Locate the cell with the specified text and output its [X, Y] center coordinate. 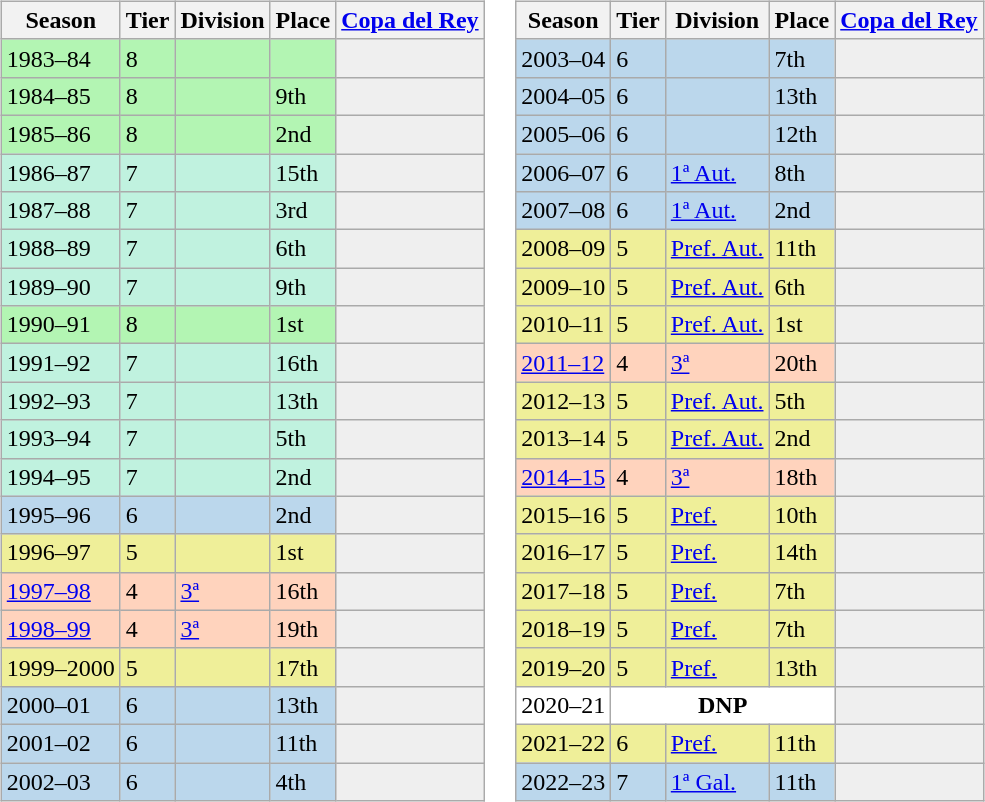
2013–14 [564, 439]
2004–05 [564, 96]
2001–02 [60, 743]
14th [802, 553]
17th [303, 667]
1986–87 [60, 173]
1983–84 [60, 58]
1990–91 [60, 325]
2021–22 [564, 743]
1988–89 [60, 249]
2012–13 [564, 401]
2014–15 [564, 477]
3rd [303, 211]
1989–90 [60, 287]
1998–99 [60, 629]
2010–11 [564, 325]
1991–92 [60, 363]
2007–08 [564, 211]
2018–19 [564, 629]
2019–20 [564, 667]
10th [802, 515]
2022–23 [564, 781]
20th [802, 363]
2000–01 [60, 705]
4th [303, 781]
15th [303, 173]
2003–04 [564, 58]
1994–95 [60, 477]
1984–85 [60, 96]
1995–96 [60, 515]
1987–88 [60, 211]
2017–18 [564, 591]
1993–94 [60, 439]
2009–10 [564, 287]
1ª Gal. [717, 781]
2016–17 [564, 553]
2015–16 [564, 515]
19th [303, 629]
1992–93 [60, 401]
2002–03 [60, 781]
1996–97 [60, 553]
18th [802, 477]
DNP [723, 705]
12th [802, 134]
2005–06 [564, 134]
2006–07 [564, 173]
1999–2000 [60, 667]
8th [802, 173]
1985–86 [60, 134]
2020–21 [564, 705]
2011–12 [564, 363]
2008–09 [564, 249]
1997–98 [60, 591]
